Search for the cell housing the specified text and yield its [X, Y] center coordinate. 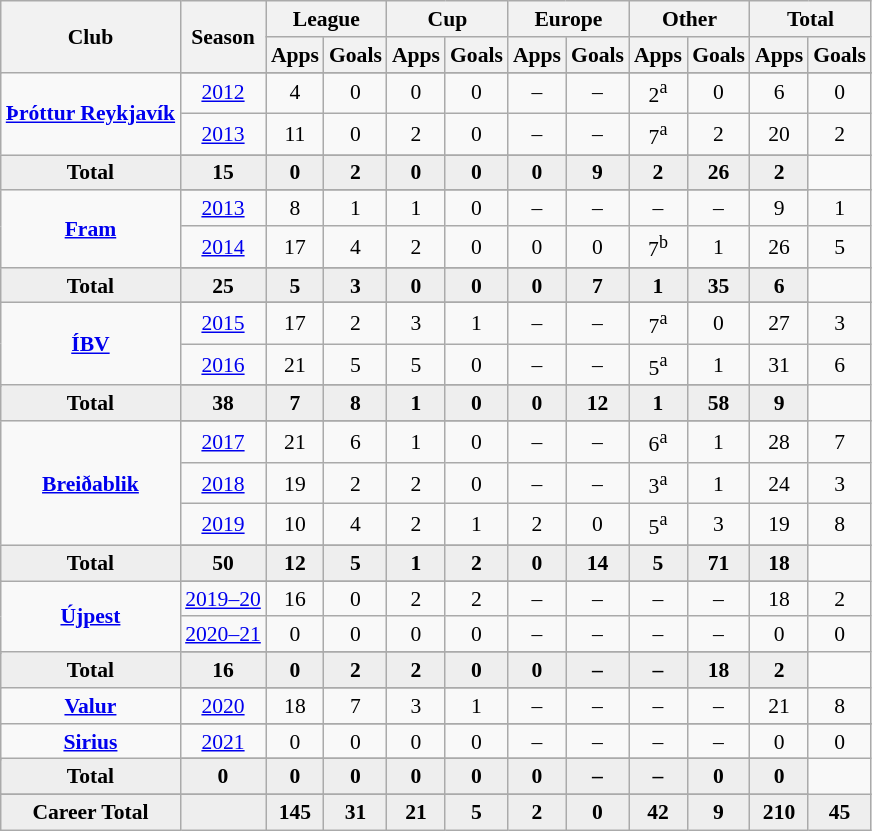
Cup [448, 19]
2021 [223, 742]
2019 [223, 524]
38 [223, 404]
6a [658, 442]
2020 [223, 706]
2020–21 [223, 635]
25 [223, 286]
58 [718, 404]
11 [295, 134]
71 [718, 563]
Valur [90, 706]
42 [658, 813]
15 [223, 173]
Breiðablik [90, 483]
35 [718, 286]
50 [223, 563]
Þróttur Reykjavík [90, 114]
2012 [223, 92]
ÍBV [90, 344]
Career Total [90, 813]
145 [295, 813]
Sirius [90, 742]
2019–20 [223, 599]
45 [840, 813]
Other [690, 19]
24 [779, 484]
Club [90, 36]
2015 [223, 324]
3a [658, 484]
2017 [223, 442]
2018 [223, 484]
2016 [223, 366]
27 [779, 324]
7b [658, 246]
Újpest [90, 616]
20 [779, 134]
Season [223, 36]
14 [598, 563]
2a [658, 92]
League [326, 19]
210 [779, 813]
Fram [90, 230]
2014 [223, 246]
Europe [568, 19]
28 [779, 442]
10 [295, 524]
